Determine the (x, y) coordinate at the center of the cell enclosing the given text.  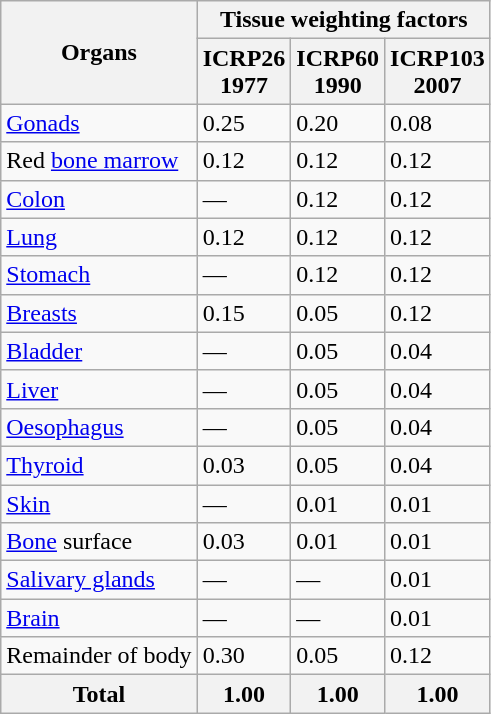
Oesophagus (99, 427)
ICRP261977 (244, 72)
Liver (99, 389)
Remainder of body (99, 656)
ICRP1032007 (438, 72)
Tissue weighting factors (344, 20)
Total (99, 694)
Bladder (99, 351)
Brain (99, 618)
0.25 (244, 123)
0.08 (438, 123)
Breasts (99, 313)
0.30 (244, 656)
Thyroid (99, 465)
ICRP601990 (338, 72)
Stomach (99, 275)
Gonads (99, 123)
Lung (99, 237)
Organs (99, 52)
0.20 (338, 123)
Bone surface (99, 542)
Skin (99, 503)
Salivary glands (99, 580)
Red bone marrow (99, 161)
0.15 (244, 313)
Colon (99, 199)
